From the cell containing the given text, extract its center point as [X, Y] coordinate. 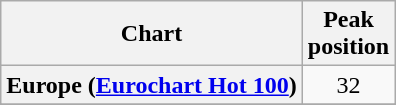
Peakposition [348, 34]
Chart [152, 34]
Europe (Eurochart Hot 100) [152, 85]
32 [348, 85]
